Locate the cell with the specified text and output its [X, Y] center coordinate. 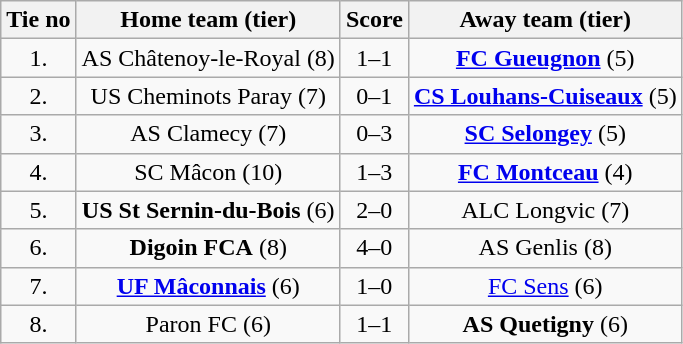
Home team (tier) [208, 20]
FC Gueugnon (5) [545, 58]
US Cheminots Paray (7) [208, 96]
SC Mâcon (10) [208, 172]
7. [38, 286]
4–0 [374, 248]
0–3 [374, 134]
FC Montceau (4) [545, 172]
ALC Longvic (7) [545, 210]
5. [38, 210]
CS Louhans-Cuiseaux (5) [545, 96]
8. [38, 324]
0–1 [374, 96]
6. [38, 248]
2–0 [374, 210]
3. [38, 134]
Digoin FCA (8) [208, 248]
Away team (tier) [545, 20]
US St Sernin-du-Bois (6) [208, 210]
1–3 [374, 172]
4. [38, 172]
UF Mâconnais (6) [208, 286]
AS Châtenoy-le-Royal (8) [208, 58]
Paron FC (6) [208, 324]
FC Sens (6) [545, 286]
1–0 [374, 286]
1. [38, 58]
AS Quetigny (6) [545, 324]
AS Genlis (8) [545, 248]
SC Selongey (5) [545, 134]
Score [374, 20]
AS Clamecy (7) [208, 134]
Tie no [38, 20]
2. [38, 96]
